Find where the given text appears and provide that cell's center as (X, Y) coordinate. 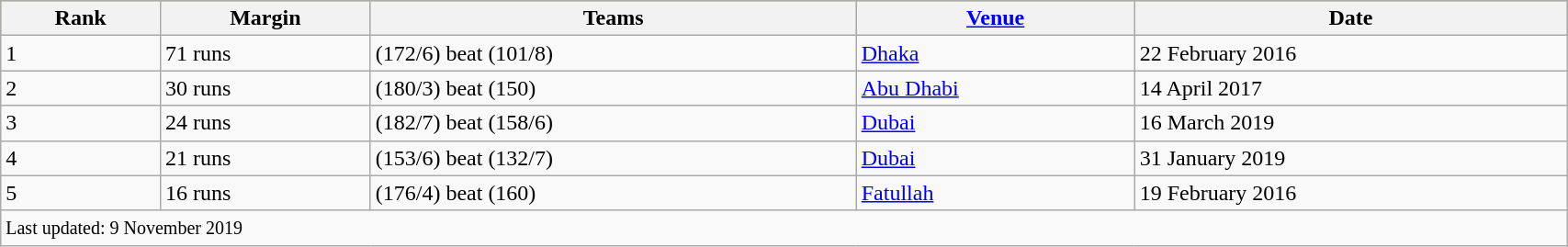
4 (81, 158)
19 February 2016 (1350, 193)
Abu Dhabi (996, 88)
30 runs (265, 88)
5 (81, 193)
71 runs (265, 53)
(153/6) beat (132/7) (614, 158)
Dhaka (996, 53)
22 February 2016 (1350, 53)
(172/6) beat (101/8) (614, 53)
31 January 2019 (1350, 158)
2 (81, 88)
Rank (81, 18)
14 April 2017 (1350, 88)
Margin (265, 18)
24 runs (265, 123)
(176/4) beat (160) (614, 193)
Fatullah (996, 193)
Venue (996, 18)
1 (81, 53)
Date (1350, 18)
(182/7) beat (158/6) (614, 123)
Teams (614, 18)
16 March 2019 (1350, 123)
16 runs (265, 193)
3 (81, 123)
21 runs (265, 158)
Last updated: 9 November 2019 (784, 228)
(180/3) beat (150) (614, 88)
